Return the (X, Y) coordinate for the center point of the cell that contains the specified text.  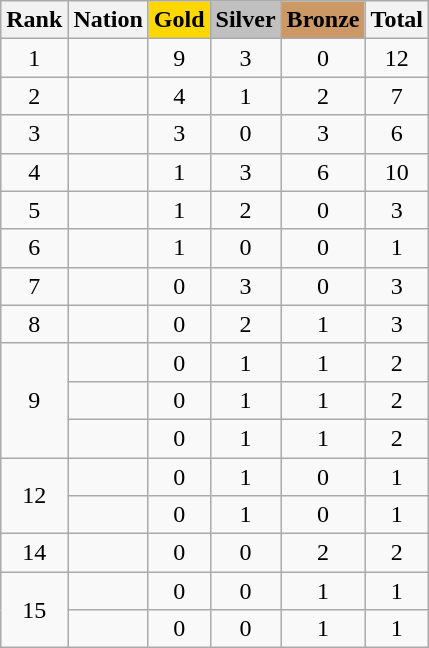
Gold (179, 20)
Bronze (323, 20)
10 (397, 172)
Nation (108, 20)
Rank (34, 20)
14 (34, 553)
Silver (246, 20)
Total (397, 20)
8 (34, 324)
15 (34, 610)
5 (34, 210)
